Provide the [x, y] coordinate of the cell's center where the given text is located.  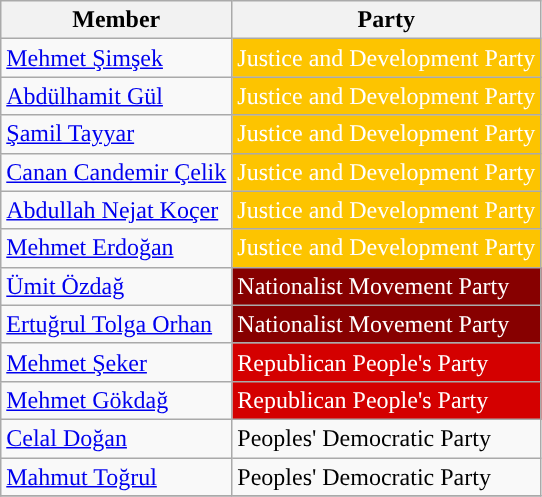
Mehmet Erdoğan [116, 248]
Ertuğrul Tolga Orhan [116, 324]
Abdullah Nejat Koçer [116, 210]
Mehmet Gökdağ [116, 400]
Member [116, 20]
Mahmut Toğrul [116, 477]
Ümit Özdağ [116, 286]
Celal Doğan [116, 438]
Abdülhamit Gül [116, 96]
Canan Candemir Çelik [116, 172]
Şamil Tayyar [116, 134]
Mehmet Şeker [116, 362]
Party [386, 20]
Mehmet Şimşek [116, 58]
